Find where the given text appears and provide that cell's center as (x, y) coordinate. 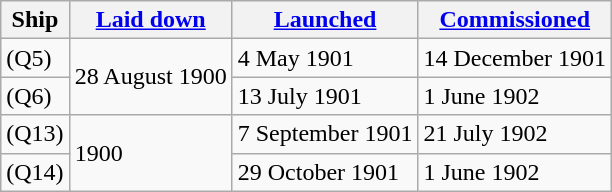
(Q6) (35, 96)
21 July 1902 (515, 134)
(Q5) (35, 58)
(Q14) (35, 172)
Ship (35, 20)
7 September 1901 (325, 134)
(Q13) (35, 134)
4 May 1901 (325, 58)
Launched (325, 20)
29 October 1901 (325, 172)
28 August 1900 (150, 77)
Laid down (150, 20)
1900 (150, 153)
14 December 1901 (515, 58)
Commissioned (515, 20)
13 July 1901 (325, 96)
